Find where the given text appears and provide that cell's center as [x, y] coordinate. 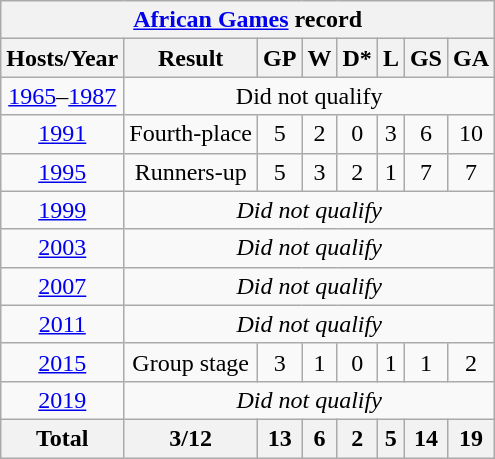
1995 [62, 172]
W [320, 58]
Fourth-place [191, 134]
2007 [62, 286]
D* [357, 58]
1965–1987 [62, 96]
13 [279, 438]
Runners-up [191, 172]
2015 [62, 362]
10 [470, 134]
Result [191, 58]
2003 [62, 248]
3/12 [191, 438]
GS [426, 58]
GP [279, 58]
African Games record [248, 20]
L [390, 58]
Total [62, 438]
1991 [62, 134]
1999 [62, 210]
Group stage [191, 362]
Hosts/Year [62, 58]
14 [426, 438]
2011 [62, 324]
19 [470, 438]
2019 [62, 400]
GA [470, 58]
